Provide the (x, y) coordinate of the cell's center where the given text is located.  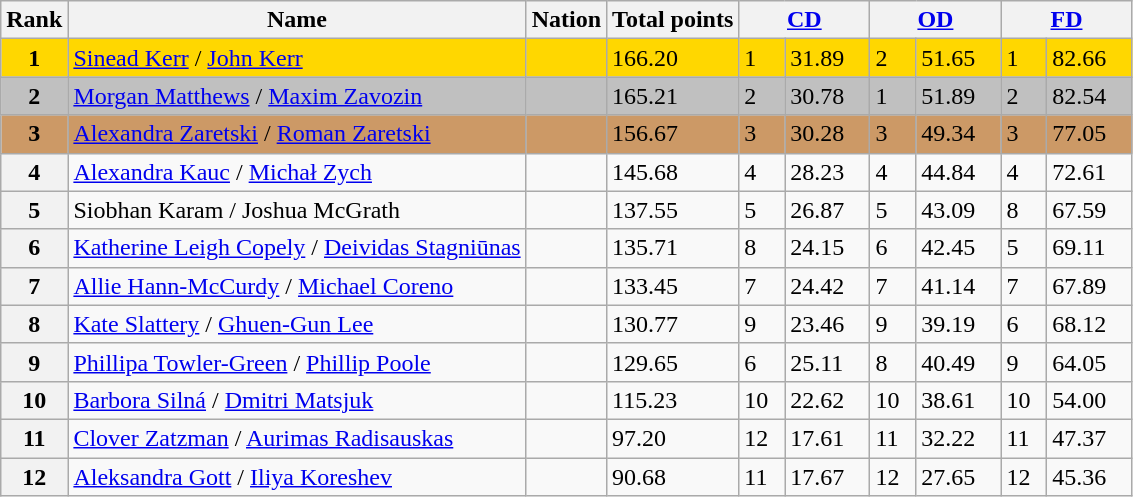
31.89 (828, 58)
67.59 (1090, 210)
130.77 (673, 324)
Clover Zatzman / Aurimas Radisauskas (297, 438)
32.22 (958, 438)
97.20 (673, 438)
82.66 (1090, 58)
129.65 (673, 362)
51.89 (958, 96)
Allie Hann-McCurdy / Michael Coreno (297, 286)
68.12 (1090, 324)
44.84 (958, 172)
69.11 (1090, 248)
Name (297, 20)
CD (804, 20)
28.23 (828, 172)
OD (936, 20)
Siobhan Karam / Joshua McGrath (297, 210)
Total points (673, 20)
72.61 (1090, 172)
Nation (566, 20)
77.05 (1090, 134)
22.62 (828, 400)
Phillipa Towler-Green / Phillip Poole (297, 362)
FD (1066, 20)
26.87 (828, 210)
Katherine Leigh Copely / Deividas Stagniūnas (297, 248)
166.20 (673, 58)
49.34 (958, 134)
41.14 (958, 286)
156.67 (673, 134)
30.78 (828, 96)
24.42 (828, 286)
42.45 (958, 248)
40.49 (958, 362)
47.37 (1090, 438)
Kate Slattery / Ghuen-Gun Lee (297, 324)
25.11 (828, 362)
17.61 (828, 438)
Rank (34, 20)
90.68 (673, 477)
17.67 (828, 477)
39.19 (958, 324)
Sinead Kerr / John Kerr (297, 58)
Barbora Silná / Dmitri Matsjuk (297, 400)
135.71 (673, 248)
45.36 (1090, 477)
64.05 (1090, 362)
23.46 (828, 324)
165.21 (673, 96)
133.45 (673, 286)
51.65 (958, 58)
30.28 (828, 134)
82.54 (1090, 96)
115.23 (673, 400)
38.61 (958, 400)
Aleksandra Gott / Iliya Koreshev (297, 477)
Alexandra Zaretski / Roman Zaretski (297, 134)
27.65 (958, 477)
24.15 (828, 248)
43.09 (958, 210)
Morgan Matthews / Maxim Zavozin (297, 96)
Alexandra Kauc / Michał Zych (297, 172)
67.89 (1090, 286)
54.00 (1090, 400)
145.68 (673, 172)
137.55 (673, 210)
